Detect which cell encompasses the target text, then output its [X, Y] center coordinate. 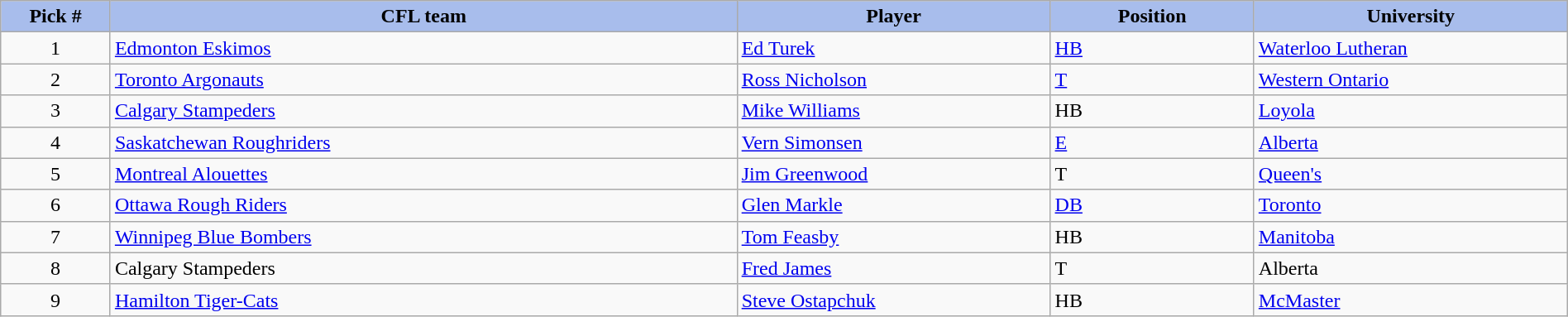
7 [56, 237]
5 [56, 174]
9 [56, 300]
Position [1152, 17]
Steve Ostapchuk [893, 300]
8 [56, 268]
Loyola [1411, 111]
Ottawa Rough Riders [423, 205]
Queen's [1411, 174]
3 [56, 111]
Pick # [56, 17]
Edmonton Eskimos [423, 48]
Ed Turek [893, 48]
2 [56, 79]
Toronto Argonauts [423, 79]
Montreal Alouettes [423, 174]
Tom Feasby [893, 237]
1 [56, 48]
Fred James [893, 268]
Manitoba [1411, 237]
Winnipeg Blue Bombers [423, 237]
McMaster [1411, 300]
Vern Simonsen [893, 142]
CFL team [423, 17]
Jim Greenwood [893, 174]
Player [893, 17]
Waterloo Lutheran [1411, 48]
E [1152, 142]
6 [56, 205]
Ross Nicholson [893, 79]
Toronto [1411, 205]
University [1411, 17]
Western Ontario [1411, 79]
DB [1152, 205]
Glen Markle [893, 205]
Mike Williams [893, 111]
Saskatchewan Roughriders [423, 142]
Hamilton Tiger-Cats [423, 300]
4 [56, 142]
